From the cell containing the given text, extract its center point as [x, y] coordinate. 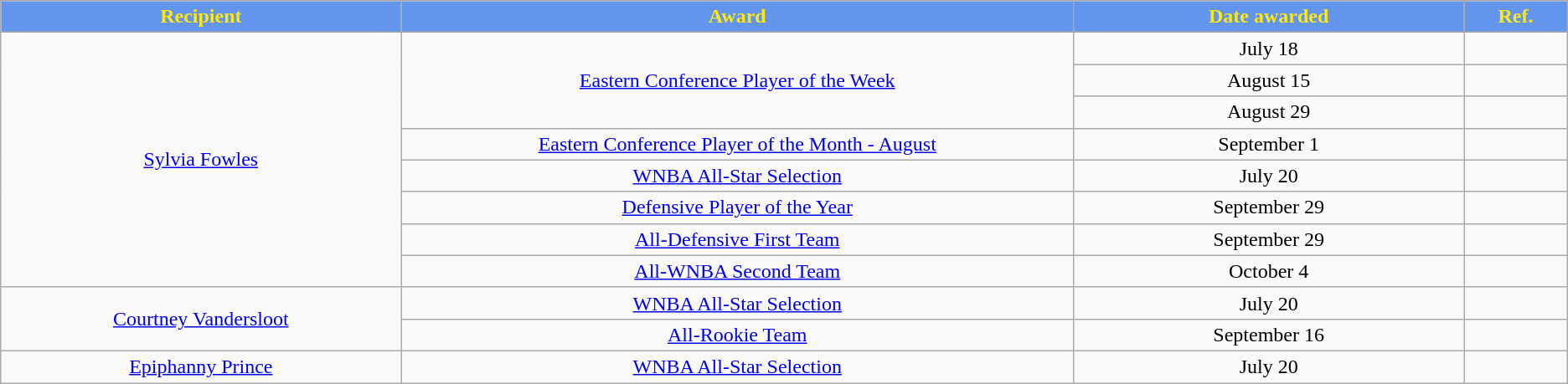
September 1 [1269, 144]
Eastern Conference Player of the Week [737, 80]
Defensive Player of the Year [737, 207]
August 29 [1269, 112]
Epiphanny Prince [201, 366]
Courtney Vandersloot [201, 319]
October 4 [1269, 271]
Date awarded [1269, 17]
Recipient [201, 17]
September 16 [1269, 335]
August 15 [1269, 80]
Award [737, 17]
All-WNBA Second Team [737, 271]
July 18 [1269, 49]
Eastern Conference Player of the Month - August [737, 144]
All-Defensive First Team [737, 239]
All-Rookie Team [737, 335]
Sylvia Fowles [201, 160]
Ref. [1516, 17]
